Locate the cell with the specified text and output its [X, Y] center coordinate. 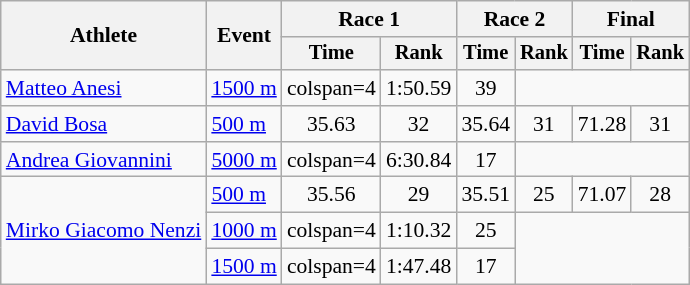
Final [631, 19]
Event [244, 36]
32 [418, 124]
5000 m [244, 160]
71.28 [602, 124]
71.07 [602, 195]
6:30.84 [418, 160]
David Bosa [104, 124]
1000 m [244, 231]
35.56 [332, 195]
Matteo Anesi [104, 88]
35.64 [486, 124]
Athlete [104, 36]
1:47.48 [418, 267]
Mirko Giacomo Nenzi [104, 230]
28 [660, 195]
39 [486, 88]
Race 1 [370, 19]
1:50.59 [418, 88]
35.63 [332, 124]
35.51 [486, 195]
Andrea Giovannini [104, 160]
Race 2 [514, 19]
29 [418, 195]
1:10.32 [418, 231]
